Extract the [X, Y] coordinate from the center of the cell holding the provided text.  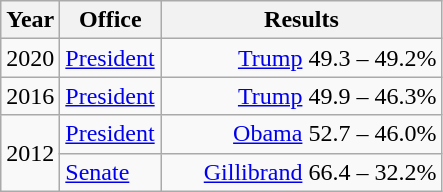
2020 [30, 58]
Senate [110, 172]
Office [110, 20]
2016 [30, 96]
Trump 49.3 – 49.2% [302, 58]
2012 [30, 153]
Trump 49.9 – 46.3% [302, 96]
Gillibrand 66.4 – 32.2% [302, 172]
Year [30, 20]
Obama 52.7 – 46.0% [302, 134]
Results [302, 20]
